Return [x, y] of the center of cell containing provided text 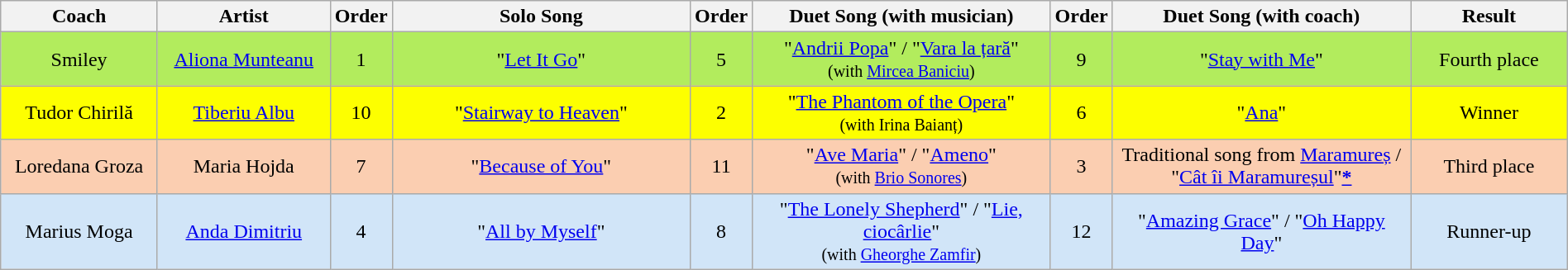
Solo Song [541, 17]
"Stay with Me" [1261, 59]
12 [1082, 231]
"The Phantom of the Opera"(with Irina Baianț) [901, 112]
3 [1082, 167]
2 [721, 112]
"Amazing Grace" / "Oh Happy Day" [1261, 231]
"The Lonely Shepherd" / "Lie, ciocârlie" (with Gheorghe Zamfir) [901, 231]
Aliona Munteanu [243, 59]
Smiley [79, 59]
Fourth place [1489, 59]
Winner [1489, 112]
Tiberiu Albu [243, 112]
8 [721, 231]
9 [1082, 59]
"Let It Go" [541, 59]
"Andrii Popa" / "Vara la țară" (with Mircea Baniciu) [901, 59]
"Ave Maria" / "Ameno" (with Brio Sonores) [901, 167]
Duet Song (with musician) [901, 17]
1 [361, 59]
Traditional song from Maramureș / "Cât îi Maramureșul"* [1261, 167]
Third place [1489, 167]
Anda Dimitriu [243, 231]
Duet Song (with coach) [1261, 17]
Loredana Groza [79, 167]
Coach [79, 17]
10 [361, 112]
Maria Hojda [243, 167]
Result [1489, 17]
5 [721, 59]
4 [361, 231]
"All by Myself" [541, 231]
"Stairway to Heaven" [541, 112]
11 [721, 167]
6 [1082, 112]
"Because of You" [541, 167]
Artist [243, 17]
"Ana" [1261, 112]
7 [361, 167]
Marius Moga [79, 231]
Runner-up [1489, 231]
Tudor Chirilă [79, 112]
